Output the (x, y) coordinate of the center of the cell containing the given text.  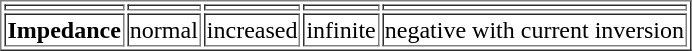
infinite (340, 30)
negative with current inversion (534, 30)
normal (164, 30)
increased (252, 30)
Impedance (64, 30)
